Scan for the cell matching the given text and deliver its [x, y] coordinate at center. 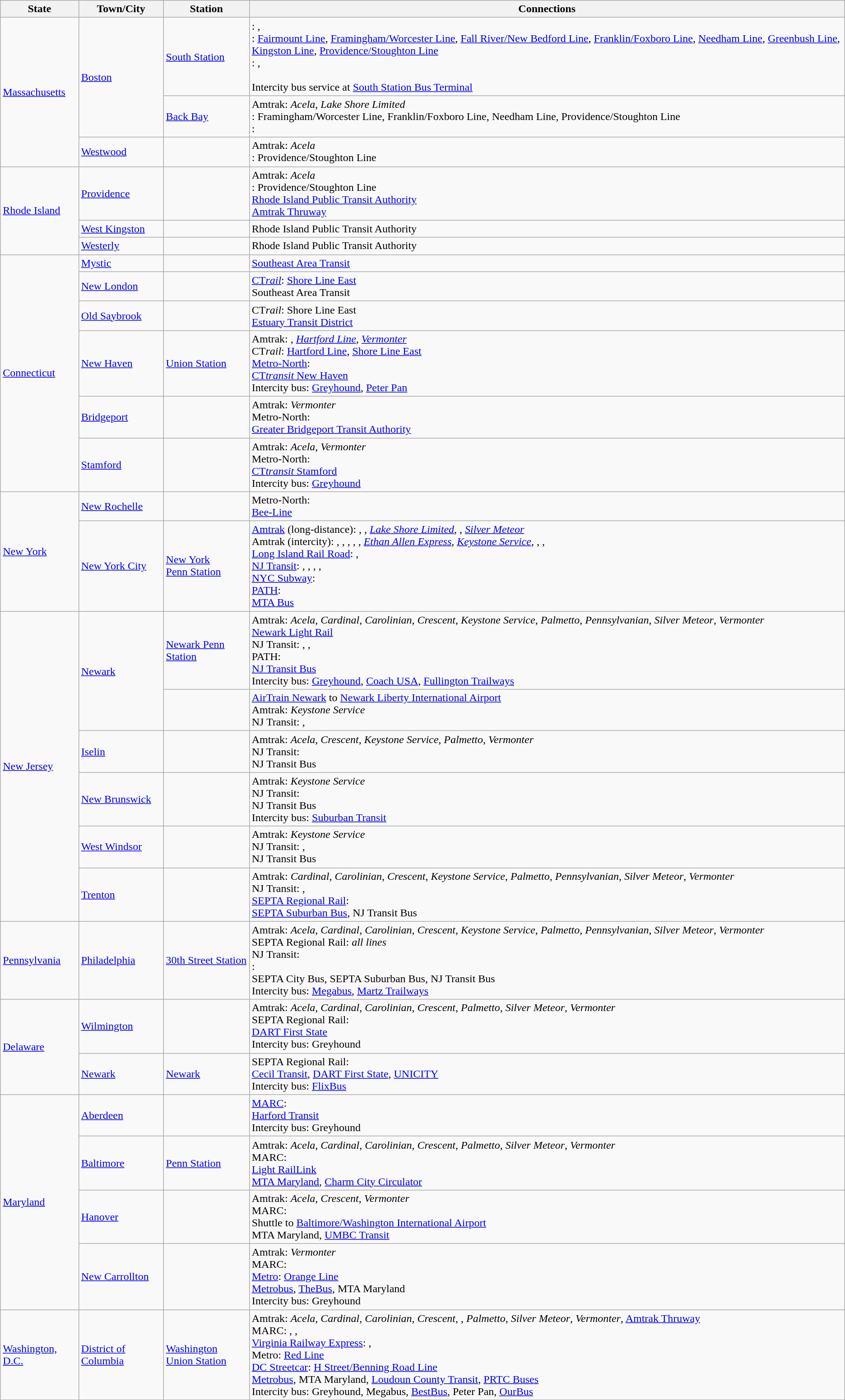
Hanover [121, 1216]
New Haven [121, 363]
Providence [121, 193]
Baltimore [121, 1163]
MARC: Harford Transit Intercity bus: Greyhound [547, 1115]
New YorkPenn Station [206, 566]
Amtrak: Acela: Providence/Stoughton Line Rhode Island Public Transit Authority Amtrak Thruway [547, 193]
AirTrain Newark to Newark Liberty International Airport Amtrak: Keystone Service NJ Transit: , [547, 710]
New York City [121, 566]
Iselin [121, 752]
West Windsor [121, 847]
SEPTA Regional Rail: Cecil Transit, DART First State, UNICITY Intercity bus: FlixBus [547, 1074]
Amtrak: Vermonter MARC: Metro: Orange Line Metrobus, TheBus, MTA Maryland Intercity bus: Greyhound [547, 1276]
Rhode Island [40, 210]
Delaware [40, 1047]
Back Bay [206, 116]
30th Street Station [206, 960]
Newark Penn Station [206, 651]
Amtrak: Vermonter Metro-North: Greater Bridgeport Transit Authority [547, 417]
New London [121, 286]
Amtrak: Acela, Lake Shore Limited: Framingham/Worcester Line, Franklin/Foxboro Line, Needham Line, Providence/Stoughton Line: [547, 116]
Union Station [206, 363]
Old Saybrook [121, 316]
Washington, D.C. [40, 1354]
CTrail: Shore Line East Estuary Transit District [547, 316]
Aberdeen [121, 1115]
Westerly [121, 246]
Amtrak: Acela, Crescent, Keystone Service, Palmetto, Vermonter NJ Transit: NJ Transit Bus [547, 752]
Westwood [121, 152]
Station [206, 9]
State [40, 9]
CTrail: Shore Line East Southeast Area Transit [547, 286]
Wilmington [121, 1026]
New York [40, 551]
Bridgeport [121, 417]
Massachusetts [40, 92]
New Brunswick [121, 799]
Amtrak: , Hartford Line, Vermonter CTrail: Hartford Line, Shore Line East Metro-North: CTtransit New Haven Intercity bus: Greyhound, Peter Pan [547, 363]
Boston [121, 78]
Amtrak: Acela, Cardinal, Carolinian, Crescent, Palmetto, Silver Meteor, Vermonter MARC: Light RailLink MTA Maryland, Charm City Circulator [547, 1163]
Trenton [121, 894]
Amtrak: Acela: Providence/Stoughton Line [547, 152]
Penn Station [206, 1163]
Maryland [40, 1202]
Mystic [121, 263]
West Kingston [121, 229]
South Station [206, 57]
New Rochelle [121, 506]
New Carrollton [121, 1276]
New Jersey [40, 766]
Amtrak: Acela, Vermonter Metro-North: CTtransit Stamford Intercity bus: Greyhound [547, 465]
Connecticut [40, 373]
Southeast Area Transit [547, 263]
Philadelphia [121, 960]
Metro-North: Bee-Line [547, 506]
Amtrak: Acela, Crescent, Vermonter MARC: Shuttle to Baltimore/Washington International Airport MTA Maryland, UMBC Transit [547, 1216]
Stamford [121, 465]
WashingtonUnion Station [206, 1354]
Amtrak: Keystone Service NJ Transit: , NJ Transit Bus [547, 847]
Amtrak: Keystone Service NJ Transit: NJ Transit Bus Intercity bus: Suburban Transit [547, 799]
District of Columbia [121, 1354]
Connections [547, 9]
Pennsylvania [40, 960]
Amtrak: Acela, Cardinal, Carolinian, Crescent, Palmetto, Silver Meteor, Vermonter SEPTA Regional Rail: DART First State Intercity bus: Greyhound [547, 1026]
Town/City [121, 9]
